For the text-containing cell, return its midpoint in (X, Y) coordinate format. 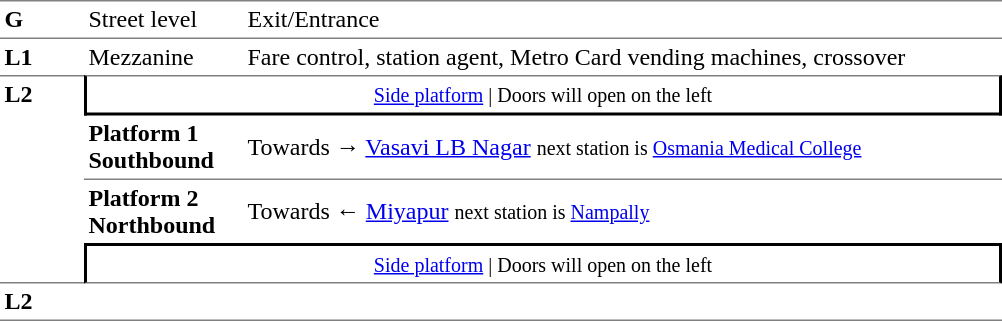
Towards ← Miyapur next station is Nampally (622, 212)
Fare control, station agent, Metro Card vending machines, crossover (622, 57)
Exit/Entrance (622, 20)
Street level (164, 20)
Mezzanine (164, 57)
Platform 2Northbound (164, 212)
Platform 1Southbound (164, 148)
L2 (42, 179)
L1 (42, 57)
Towards → Vasavi LB Nagar next station is Osmania Medical College (622, 148)
G (42, 20)
